Identify which cell holds the provided text, then report its (x, y) central coordinate. 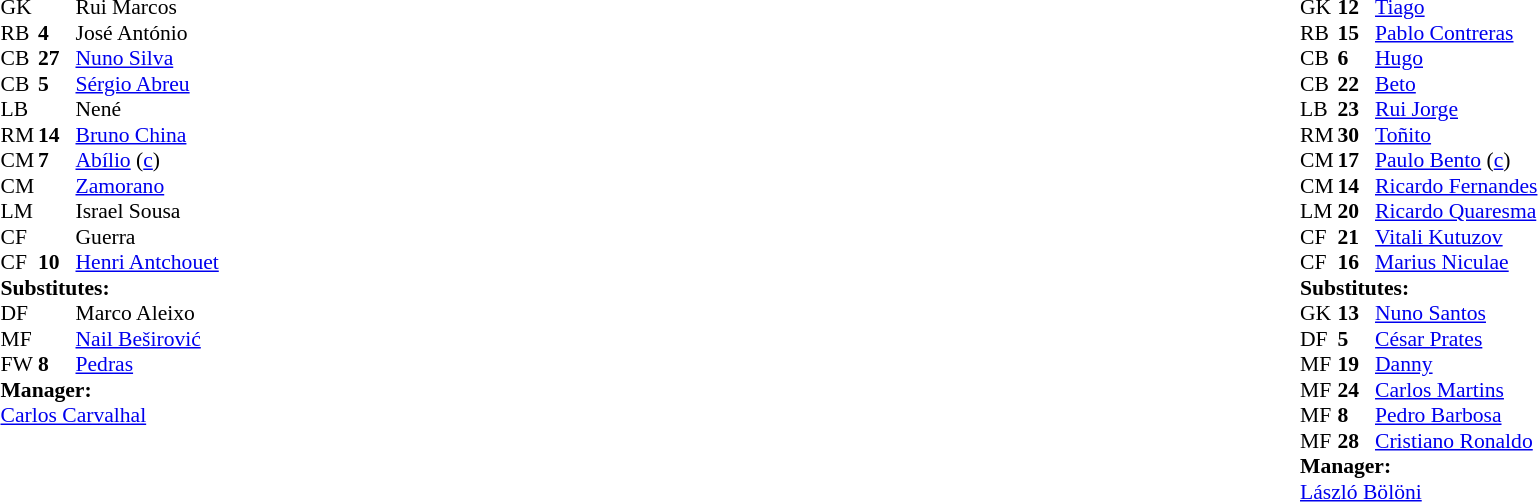
19 (1357, 365)
Toñito (1456, 135)
GK (1319, 313)
28 (1357, 441)
Rui Jorge (1456, 109)
Ricardo Quaresma (1456, 211)
Hugo (1456, 59)
Zamorano (148, 186)
Nail Beširović (148, 339)
Sérgio Abreu (148, 84)
Marco Aleixo (148, 313)
Paulo Bento (c) (1456, 161)
16 (1357, 263)
Nuno Santos (1456, 313)
15 (1357, 33)
Israel Sousa (148, 211)
FW (19, 365)
Cristiano Ronaldo (1456, 441)
Marius Niculae (1456, 263)
Beto (1456, 84)
10 (57, 263)
Pablo Contreras (1456, 33)
22 (1357, 84)
Pedro Barbosa (1456, 415)
Guerra (148, 237)
José António (148, 33)
Nuno Silva (148, 59)
30 (1357, 135)
Pedras (148, 365)
Ricardo Fernandes (1456, 186)
21 (1357, 237)
Vitali Kutuzov (1456, 237)
27 (57, 59)
Danny (1456, 365)
Abílio (c) (148, 161)
César Prates (1456, 339)
20 (1357, 211)
7 (57, 161)
23 (1357, 109)
4 (57, 33)
Henri Antchouet (148, 263)
13 (1357, 313)
17 (1357, 161)
Nené (148, 109)
24 (1357, 390)
Carlos Martins (1456, 390)
Bruno China (148, 135)
Carlos Carvalhal (109, 415)
6 (1357, 59)
